Scan for the cell matching the given text and deliver its [x, y] coordinate at center. 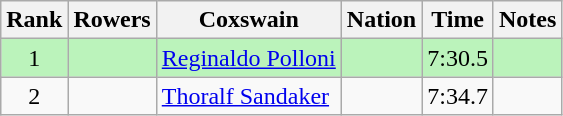
Thoralf Sandaker [248, 96]
Notes [527, 20]
Rank [34, 20]
1 [34, 58]
Reginaldo Polloni [248, 58]
Nation [381, 20]
Time [458, 20]
7:30.5 [458, 58]
2 [34, 96]
Coxswain [248, 20]
Rowers [112, 20]
7:34.7 [458, 96]
